Find where the given text appears and provide that cell's center as (x, y) coordinate. 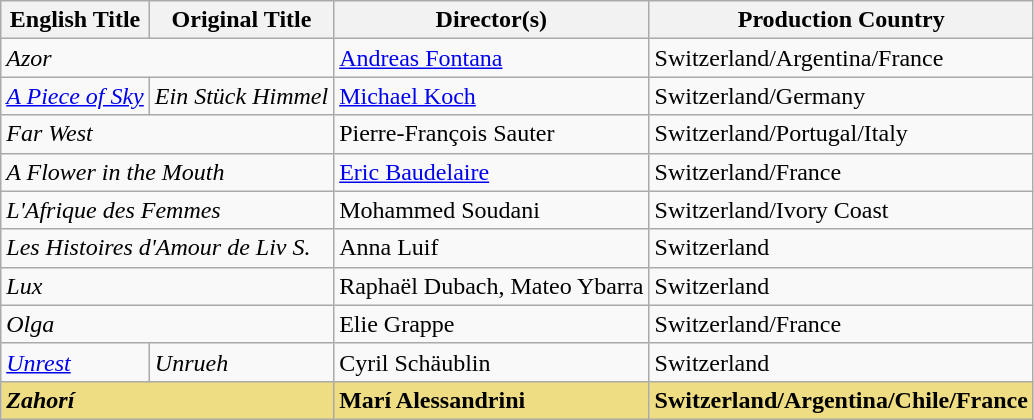
Cyril Schäublin (492, 362)
Elie Grappe (492, 324)
Les Histoires d'Amour de Liv S. (168, 248)
Production Country (841, 20)
A Piece of Sky (76, 96)
Original Title (241, 20)
Director(s) (492, 20)
Lux (168, 286)
Mohammed Soudani (492, 210)
Switzerland/Argentina/France (841, 58)
Marí Alessandrini (492, 400)
A Flower in the Mouth (168, 172)
Andreas Fontana (492, 58)
Eric Baudelaire (492, 172)
Ein Stück Himmel (241, 96)
L'Afrique des Femmes (168, 210)
Azor (168, 58)
Anna Luif (492, 248)
Raphaël Dubach, Mateo Ybarra (492, 286)
Pierre-François Sauter (492, 134)
Unrueh (241, 362)
Zahorí (168, 400)
Far West (168, 134)
Michael Koch (492, 96)
Switzerland/Germany (841, 96)
Olga (168, 324)
Switzerland/Ivory Coast (841, 210)
Switzerland/Portugal/Italy (841, 134)
Unrest (76, 362)
English Title (76, 20)
Switzerland/Argentina/Chile/France (841, 400)
